Locate the cell with the specified text and output its [X, Y] center coordinate. 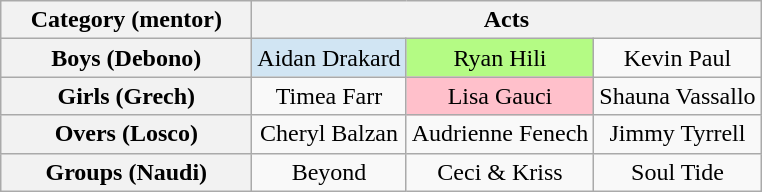
Aidan Drakard [329, 58]
Girls (Grech) [126, 96]
Beyond [329, 172]
Overs (Losco) [126, 134]
Boys (Debono) [126, 58]
Category (mentor) [126, 20]
Ceci & Kriss [500, 172]
Audrienne Fenech [500, 134]
Kevin Paul [678, 58]
Soul Tide [678, 172]
Jimmy Tyrrell [678, 134]
Acts [506, 20]
Groups (Naudi) [126, 172]
Timea Farr [329, 96]
Lisa Gauci [500, 96]
Shauna Vassallo [678, 96]
Cheryl Balzan [329, 134]
Ryan Hili [500, 58]
